Detect which cell encompasses the target text, then output its (X, Y) center coordinate. 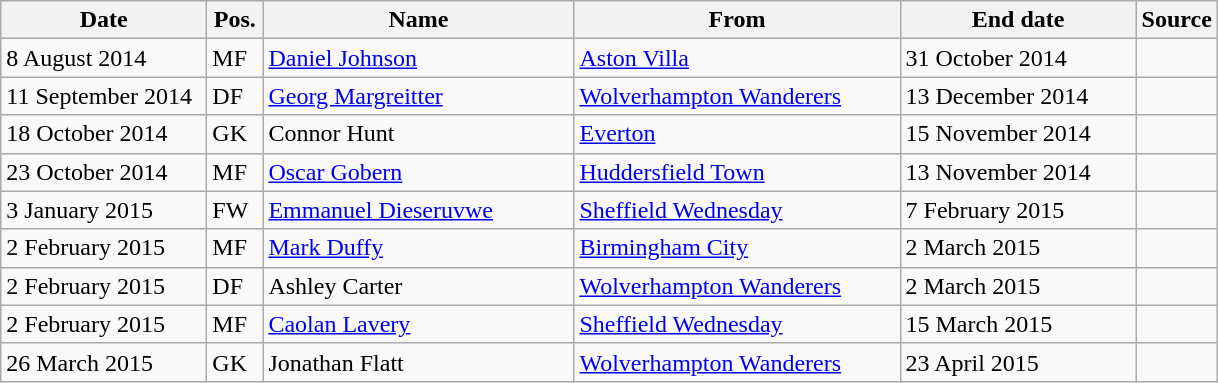
Name (418, 20)
Georg Margreitter (418, 96)
Pos. (235, 20)
Emmanuel Dieseruvwe (418, 210)
Aston Villa (737, 58)
Daniel Johnson (418, 58)
18 October 2014 (104, 134)
Caolan Lavery (418, 324)
Ashley Carter (418, 286)
From (737, 20)
11 September 2014 (104, 96)
Source (1176, 20)
23 October 2014 (104, 172)
7 February 2015 (1018, 210)
8 August 2014 (104, 58)
31 October 2014 (1018, 58)
Huddersfield Town (737, 172)
15 November 2014 (1018, 134)
Date (104, 20)
Oscar Gobern (418, 172)
26 March 2015 (104, 362)
15 March 2015 (1018, 324)
Jonathan Flatt (418, 362)
Connor Hunt (418, 134)
Mark Duffy (418, 248)
End date (1018, 20)
Everton (737, 134)
13 December 2014 (1018, 96)
23 April 2015 (1018, 362)
3 January 2015 (104, 210)
13 November 2014 (1018, 172)
FW (235, 210)
Birmingham City (737, 248)
